Scan for the cell matching the given text and deliver its [X, Y] coordinate at center. 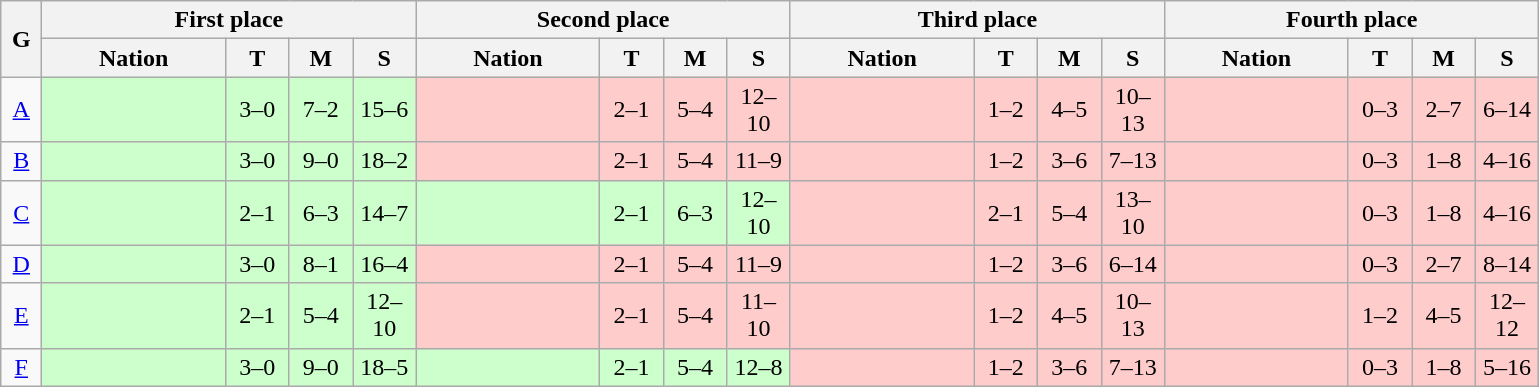
7–2 [321, 110]
A [22, 110]
11–10 [759, 316]
E [22, 316]
F [22, 367]
15–6 [384, 110]
18–2 [384, 161]
First place [229, 20]
16–4 [384, 264]
12–12 [1507, 316]
12–8 [759, 367]
C [22, 212]
14–7 [384, 212]
G [22, 39]
Second place [603, 20]
13–10 [1133, 212]
Third place [977, 20]
B [22, 161]
Fourth place [1352, 20]
8–1 [321, 264]
8–14 [1507, 264]
5–16 [1507, 367]
18–5 [384, 367]
D [22, 264]
